Search for the cell housing the specified text and yield its [X, Y] center coordinate. 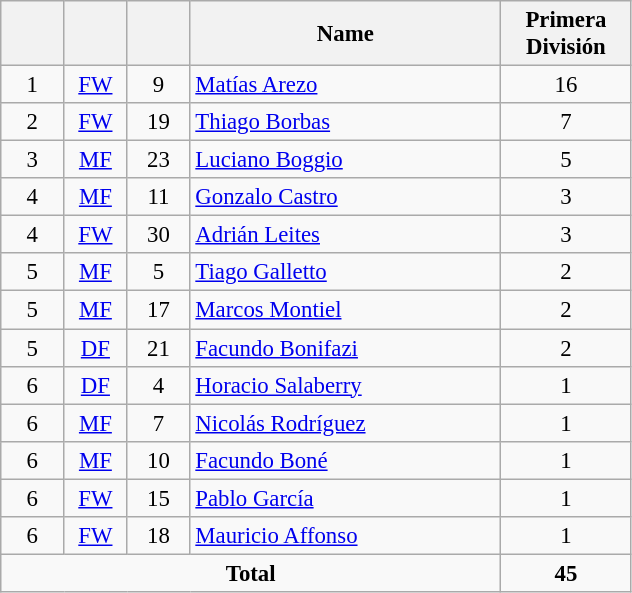
Luciano Boggio [346, 160]
Facundo Boné [346, 460]
10 [158, 460]
Nicolás Rodríguez [346, 423]
30 [158, 235]
Adrián Leites [346, 235]
Mauricio Affonso [346, 536]
21 [158, 348]
23 [158, 160]
Primera División [566, 34]
Gonzalo Castro [346, 197]
17 [158, 310]
Pablo García [346, 498]
19 [158, 122]
45 [566, 573]
Name [346, 34]
Facundo Bonifazi [346, 348]
Horacio Salaberry [346, 385]
Matías Arezo [346, 85]
9 [158, 85]
Thiago Borbas [346, 122]
18 [158, 536]
11 [158, 197]
Marcos Montiel [346, 310]
Tiago Galletto [346, 273]
16 [566, 85]
15 [158, 498]
Total [251, 573]
